Return [X, Y] of the center of cell containing provided text 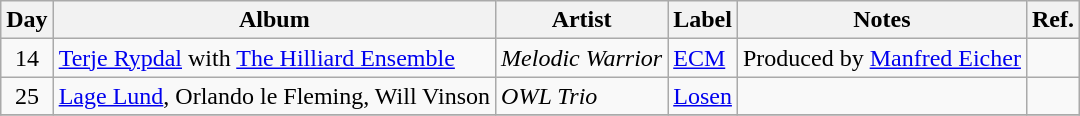
OWL Trio [582, 96]
Notes [882, 20]
25 [27, 96]
Album [274, 20]
Melodic Warrior [582, 58]
Losen [703, 96]
14 [27, 58]
Artist [582, 20]
Lage Lund, Orlando le Fleming, Will Vinson [274, 96]
Produced by Manfred Eicher [882, 58]
Day [27, 20]
Ref. [1052, 20]
ECM [703, 58]
Terje Rypdal with The Hilliard Ensemble [274, 58]
Label [703, 20]
